From the cell containing the given text, extract its center point as [X, Y] coordinate. 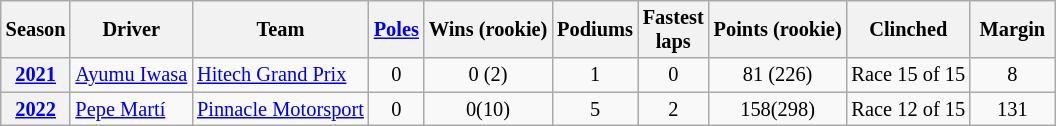
Clinched [908, 29]
2021 [36, 75]
5 [595, 109]
0(10) [488, 109]
Season [36, 29]
Driver [131, 29]
Race 12 of 15 [908, 109]
0 (2) [488, 75]
Pinnacle Motorsport [280, 109]
158(298) [778, 109]
Podiums [595, 29]
81 (226) [778, 75]
Pepe Martí [131, 109]
Fastest laps [674, 29]
2022 [36, 109]
Hitech Grand Prix [280, 75]
Poles [396, 29]
Ayumu Iwasa [131, 75]
Wins (rookie) [488, 29]
Points (rookie) [778, 29]
Team [280, 29]
131 [1012, 109]
Race 15 of 15 [908, 75]
Margin [1012, 29]
1 [595, 75]
2 [674, 109]
8 [1012, 75]
